For the text-containing cell, return its midpoint in (X, Y) coordinate format. 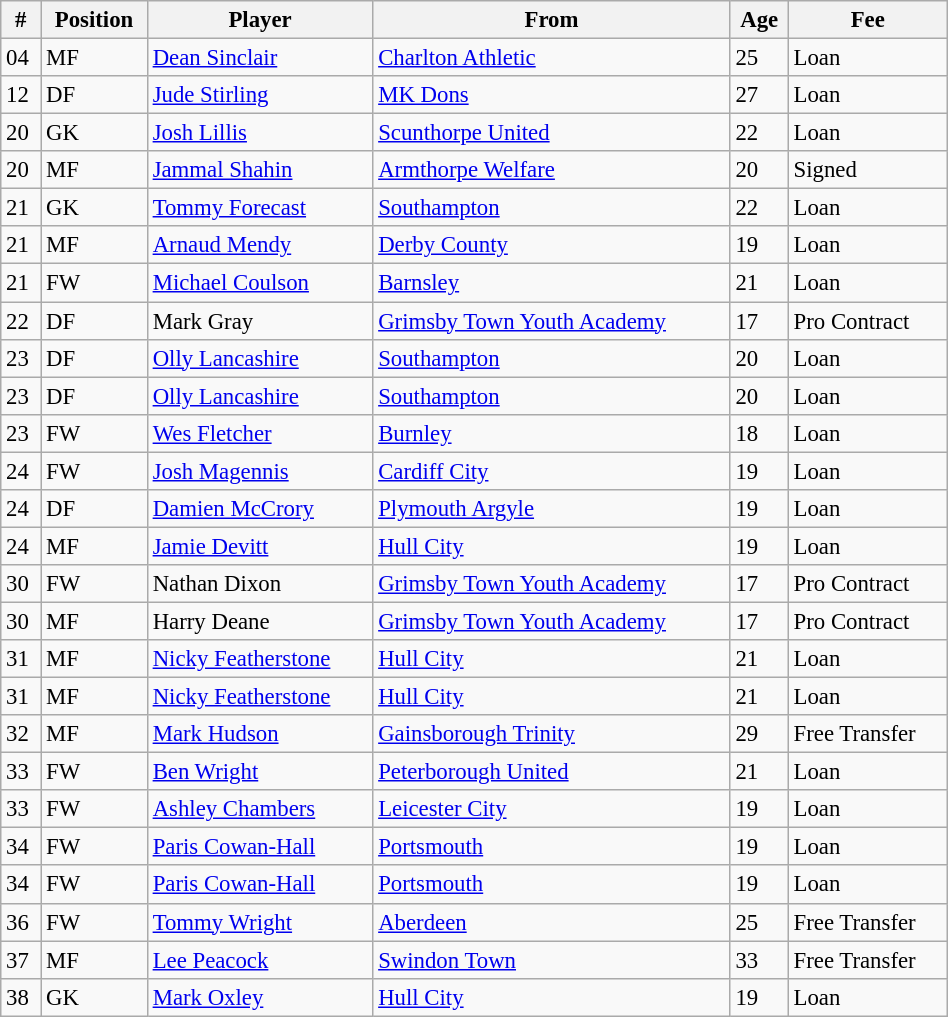
32 (21, 734)
Mark Oxley (260, 997)
Tommy Wright (260, 922)
Plymouth Argyle (552, 509)
Damien McCrory (260, 509)
38 (21, 997)
Burnley (552, 433)
Dean Sinclair (260, 58)
Josh Lillis (260, 133)
Barnsley (552, 283)
Josh Magennis (260, 471)
Arnaud Mendy (260, 245)
27 (759, 95)
Tommy Forecast (260, 208)
37 (21, 960)
Age (759, 20)
Fee (868, 20)
Harry Deane (260, 621)
Gainsborough Trinity (552, 734)
Player (260, 20)
Swindon Town (552, 960)
Ben Wright (260, 772)
Scunthorpe United (552, 133)
04 (21, 58)
Lee Peacock (260, 960)
Ashley Chambers (260, 809)
Leicester City (552, 809)
Mark Hudson (260, 734)
Cardiff City (552, 471)
18 (759, 433)
Derby County (552, 245)
Jamie Devitt (260, 546)
Armthorpe Welfare (552, 170)
Nathan Dixon (260, 584)
Aberdeen (552, 922)
Signed (868, 170)
Jammal Shahin (260, 170)
Peterborough United (552, 772)
Jude Stirling (260, 95)
Mark Gray (260, 321)
29 (759, 734)
MK Dons (552, 95)
12 (21, 95)
# (21, 20)
Position (94, 20)
Wes Fletcher (260, 433)
36 (21, 922)
Charlton Athletic (552, 58)
Michael Coulson (260, 283)
From (552, 20)
